Return the [x, y] coordinate for the center point of the cell that contains the specified text.  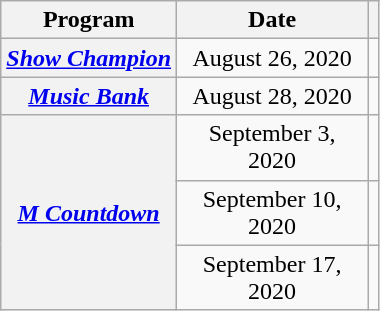
September 3, 2020 [272, 148]
August 26, 2020 [272, 58]
September 10, 2020 [272, 212]
M Countdown [89, 212]
Date [272, 20]
Music Bank [89, 96]
August 28, 2020 [272, 96]
Program [89, 20]
Show Champion [89, 58]
September 17, 2020 [272, 278]
